Provide the [X, Y] coordinate of the cell's center where the given text is located.  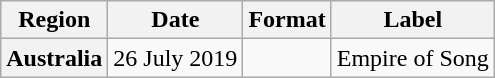
Format [287, 20]
26 July 2019 [176, 58]
Date [176, 20]
Australia [54, 58]
Region [54, 20]
Empire of Song [412, 58]
Label [412, 20]
